Capture the cell that displays the provided text and extract its [X, Y] central coordinate. 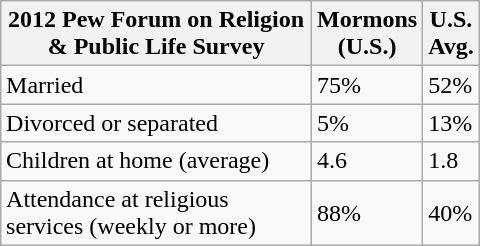
Attendance at religious services (weekly or more) [156, 212]
Children at home (average) [156, 161]
75% [368, 85]
4.6 [368, 161]
1.8 [452, 161]
Married [156, 85]
13% [452, 123]
5% [368, 123]
U.S. Avg. [452, 34]
Mormons (U.S.) [368, 34]
2012 Pew Forum on Religion & Public Life Survey [156, 34]
Divorced or separated [156, 123]
40% [452, 212]
88% [368, 212]
52% [452, 85]
